Detect which cell encompasses the target text, then output its [X, Y] center coordinate. 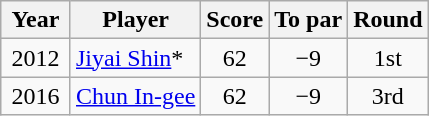
1st [388, 58]
Round [388, 20]
Year [36, 20]
To par [308, 20]
3rd [388, 96]
Chun In-gee [135, 96]
2016 [36, 96]
2012 [36, 58]
Player [135, 20]
Score [235, 20]
Jiyai Shin* [135, 58]
